Identify which cell holds the provided text, then report its (X, Y) central coordinate. 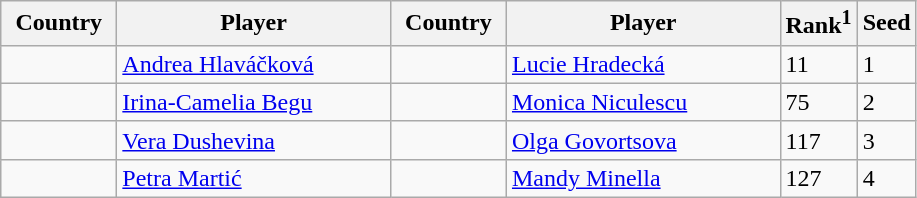
Petra Martić (254, 178)
2 (886, 102)
127 (818, 178)
4 (886, 178)
75 (818, 102)
Irina-Camelia Begu (254, 102)
Andrea Hlaváčková (254, 64)
Vera Dushevina (254, 140)
Mandy Minella (643, 178)
117 (818, 140)
Rank1 (818, 24)
3 (886, 140)
Monica Niculescu (643, 102)
11 (818, 64)
1 (886, 64)
Lucie Hradecká (643, 64)
Olga Govortsova (643, 140)
Seed (886, 24)
